Provide the (X, Y) coordinate of the cell's center where the given text is located.  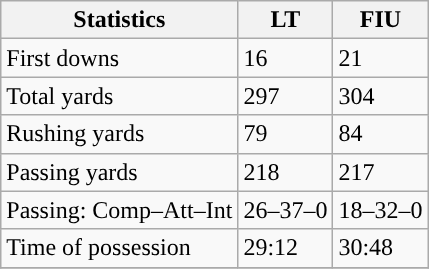
297 (286, 96)
LT (286, 20)
Time of possession (120, 248)
Statistics (120, 20)
Total yards (120, 96)
79 (286, 134)
Passing yards (120, 172)
21 (380, 58)
304 (380, 96)
218 (286, 172)
84 (380, 134)
217 (380, 172)
16 (286, 58)
26–37–0 (286, 210)
29:12 (286, 248)
First downs (120, 58)
30:48 (380, 248)
FIU (380, 20)
Rushing yards (120, 134)
Passing: Comp–Att–Int (120, 210)
18–32–0 (380, 210)
